Pinpoint the cell where the given text exists, returning its [x, y] midpoint coordinate. 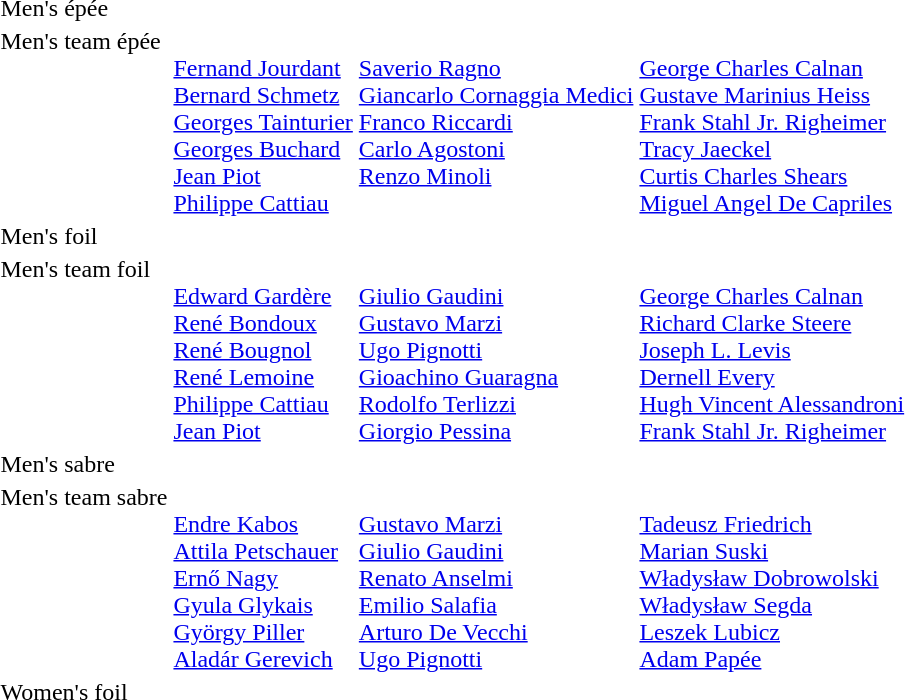
Saverio RagnoGiancarlo Cornaggia MediciFranco RiccardiCarlo AgostoniRenzo Minoli [496, 122]
Endre KabosAttila PetschauerErnő NagyGyula GlykaisGyörgy PillerAladár Gerevich [263, 578]
Giulio GaudiniGustavo MarziUgo PignottiGioachino GuaragnaRodolfo TerlizziGiorgio Pessina [496, 350]
Fernand JourdantBernard SchmetzGeorges TainturierGeorges BuchardJean PiotPhilippe Cattiau [263, 122]
Gustavo MarziGiulio GaudiniRenato AnselmiEmilio SalafiaArturo De VecchiUgo Pignotti [496, 578]
Edward GardèreRené BondouxRené BougnolRené LemoinePhilippe CattiauJean Piot [263, 350]
